Provide the [x, y] coordinate of the cell's center where the given text is located.  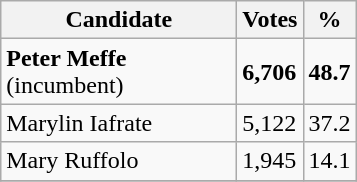
14.1 [330, 161]
Marylin Iafrate [119, 123]
Mary Ruffolo [119, 161]
Candidate [119, 20]
% [330, 20]
Votes [270, 20]
1,945 [270, 161]
5,122 [270, 123]
6,706 [270, 72]
Peter Meffe (incumbent) [119, 72]
37.2 [330, 123]
48.7 [330, 72]
